Locate the cell with the specified text and output its (X, Y) center coordinate. 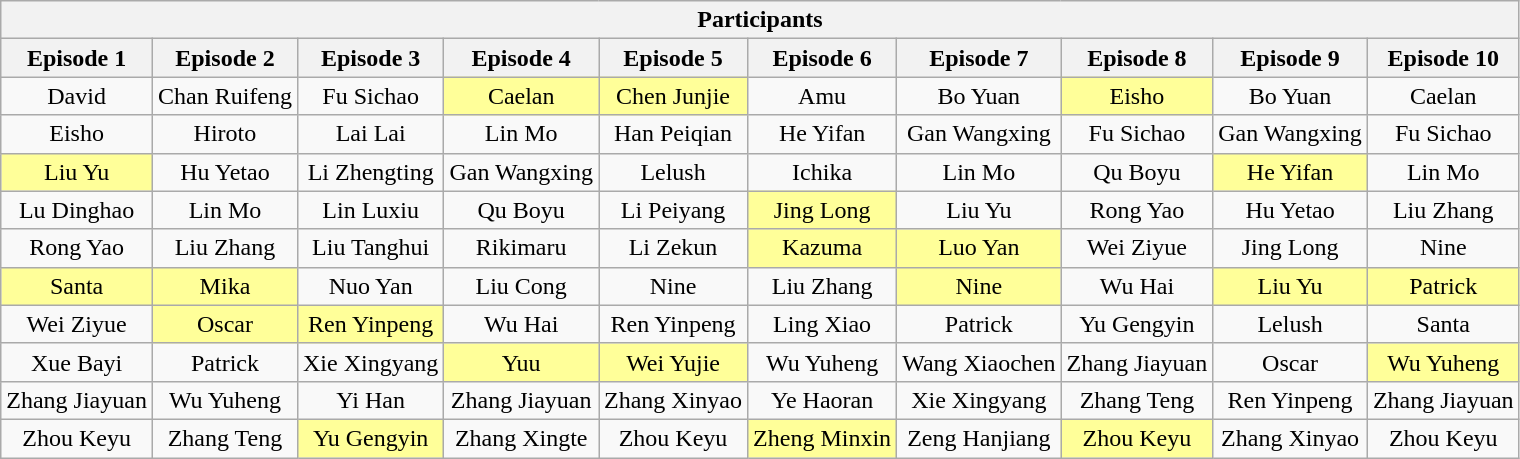
Episode 1 (77, 58)
Mika (224, 286)
Li Peiyang (674, 210)
Episode 7 (979, 58)
Li Zhengting (370, 172)
Episode 5 (674, 58)
Lin Luxiu (370, 210)
Chan Ruifeng (224, 96)
Episode 4 (522, 58)
Hiroto (224, 134)
Amu (822, 96)
Zhang Xingte (522, 438)
David (77, 96)
Episode 9 (1290, 58)
Episode 6 (822, 58)
Zheng Minxin (822, 438)
Episode 8 (1137, 58)
Li Zekun (674, 248)
Kazuma (822, 248)
Ye Haoran (822, 400)
Participants (760, 20)
Ichika (822, 172)
Chen Junjie (674, 96)
Episode 3 (370, 58)
Ling Xiao (822, 324)
Lai Lai (370, 134)
Xue Bayi (77, 362)
Episode 10 (1443, 58)
Luo Yan (979, 248)
Episode 2 (224, 58)
Han Peiqian (674, 134)
Rikimaru (522, 248)
Zeng Hanjiang (979, 438)
Yuu (522, 362)
Wei Yujie (674, 362)
Lu Dinghao (77, 210)
Wang Xiaochen (979, 362)
Nuo Yan (370, 286)
Yi Han (370, 400)
Liu Tanghui (370, 248)
Liu Cong (522, 286)
